Find where the given text appears and provide that cell's center as (x, y) coordinate. 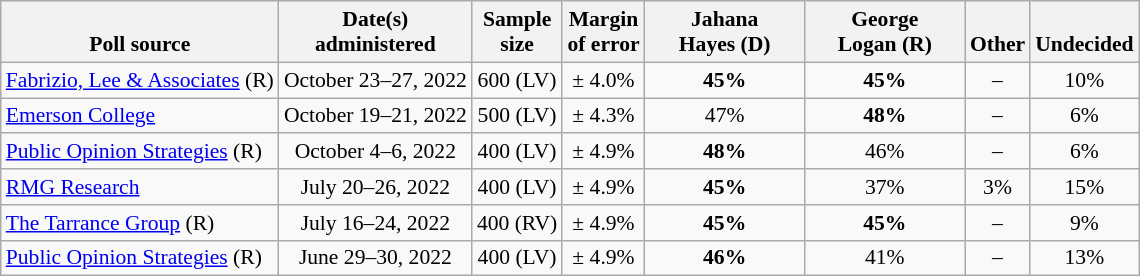
500 (LV) (518, 116)
Other (998, 32)
Marginof error (603, 32)
October 23–27, 2022 (376, 80)
9% (1084, 223)
13% (1084, 258)
JahanaHayes (D) (725, 32)
600 (LV) (518, 80)
± 4.3% (603, 116)
400 (RV) (518, 223)
± 4.0% (603, 80)
47% (725, 116)
October 19–21, 2022 (376, 116)
June 29–30, 2022 (376, 258)
Poll source (140, 32)
Samplesize (518, 32)
July 16–24, 2022 (376, 223)
Undecided (1084, 32)
GeorgeLogan (R) (885, 32)
15% (1084, 187)
RMG Research (140, 187)
October 4–6, 2022 (376, 152)
37% (885, 187)
41% (885, 258)
July 20–26, 2022 (376, 187)
Fabrizio, Lee & Associates (R) (140, 80)
10% (1084, 80)
3% (998, 187)
Date(s)administered (376, 32)
The Tarrance Group (R) (140, 223)
Emerson College (140, 116)
